Find where the given text appears and provide that cell's center as [x, y] coordinate. 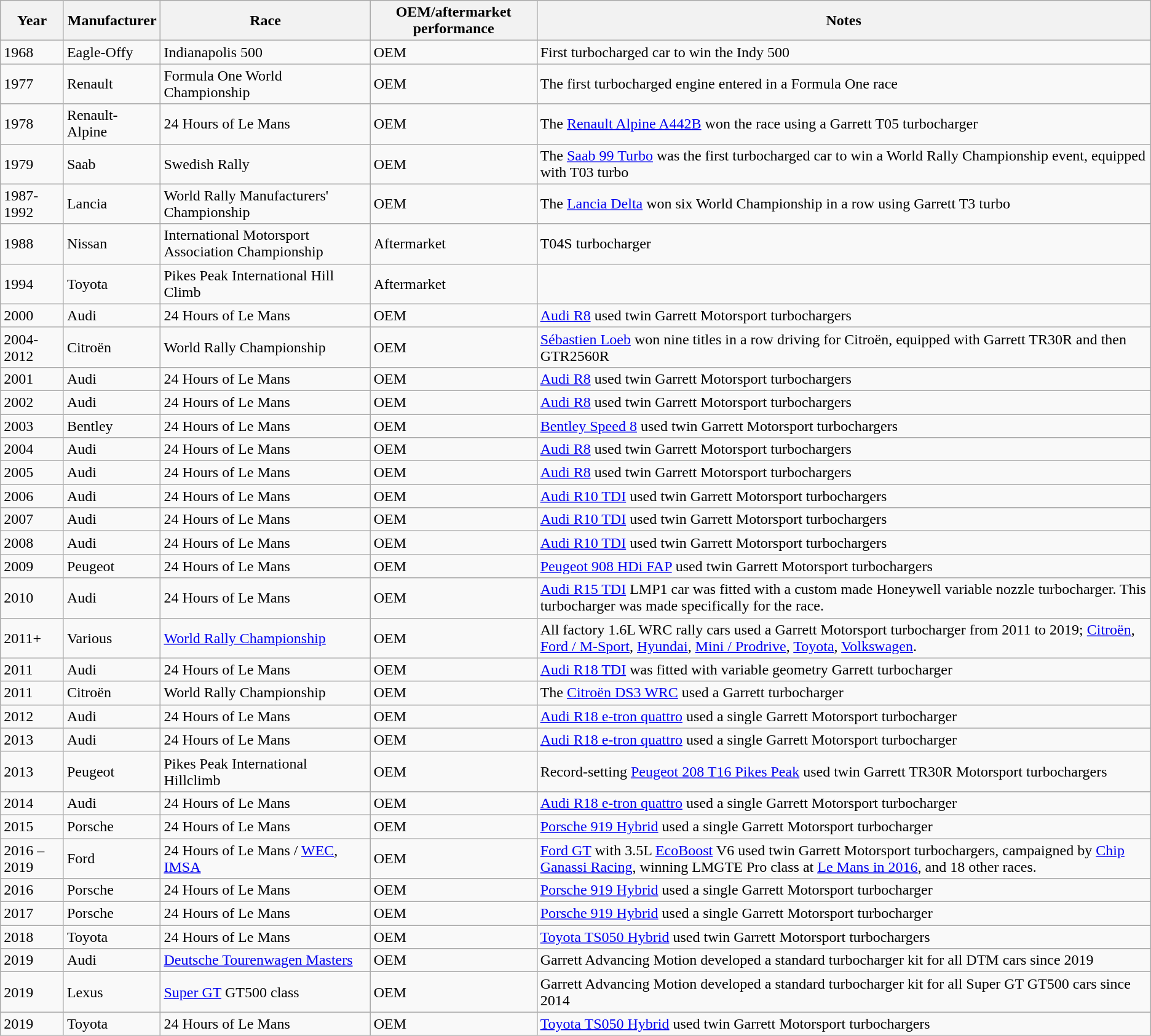
2005 [32, 473]
2011+ [32, 638]
Formula One World Championship [266, 84]
Manufacturer [112, 21]
2015 [32, 826]
Pikes Peak International Hill Climb [266, 284]
Indianapolis 500 [266, 52]
2014 [32, 803]
Bentley Speed 8 used twin Garrett Motorsport turbochargers [844, 426]
Renault [112, 84]
1977 [32, 84]
World Rally Manufacturers' Championship [266, 204]
2017 [32, 914]
The Citroën DS3 WRC used a Garrett turbocharger [844, 693]
2004 [32, 449]
Sébastien Loeb won nine titles in a row driving for Citroën, equipped with Garrett TR30R and then GTR2560R [844, 347]
2001 [32, 379]
Garrett Advancing Motion developed a standard turbocharger kit for all DTM cars since 2019 [844, 960]
Lexus [112, 992]
First turbocharged car to win the Indy 500 [844, 52]
Super GT GT500 class [266, 992]
Eagle-Offy [112, 52]
Pikes Peak International Hillclimb [266, 771]
T04S turbocharger [844, 243]
1988 [32, 243]
Year [32, 21]
Ford [112, 858]
1987-1992 [32, 204]
1968 [32, 52]
2010 [32, 598]
2006 [32, 496]
The Renault Alpine A442B won the race using a Garrett T05 turbocharger [844, 124]
Race [266, 21]
2008 [32, 543]
2000 [32, 315]
1978 [32, 124]
Audi R18 TDI was fitted with variable geometry Garrett turbocharger [844, 670]
International Motorsport Association Championship [266, 243]
2003 [32, 426]
2004-2012 [32, 347]
Peugeot 908 HDi FAP used twin Garrett Motorsport turbochargers [844, 566]
Notes [844, 21]
The Lancia Delta won six World Championship in a row using Garrett T3 turbo [844, 204]
2016 – 2019 [32, 858]
24 Hours of Le Mans / WEC, IMSA [266, 858]
2016 [32, 890]
2007 [32, 520]
Deutsche Tourenwagen Masters [266, 960]
Record-setting Peugeot 208 T16 Pikes Peak used twin Garrett TR30R Motorsport turbochargers [844, 771]
OEM/aftermarket performance [454, 21]
1994 [32, 284]
The first turbocharged engine entered in a Formula One race [844, 84]
Garrett Advancing Motion developed a standard turbocharger kit for all Super GT GT500 cars since 2014 [844, 992]
Various [112, 638]
Lancia [112, 204]
2002 [32, 402]
2009 [32, 566]
Nissan [112, 243]
Swedish Rally [266, 164]
Audi R15 TDI LMP1 car was fitted with a custom made Honeywell variable nozzle turbocharger. This turbocharger was made specifically for the race. [844, 598]
Bentley [112, 426]
1979 [32, 164]
Saab [112, 164]
2012 [32, 716]
Renault-Alpine [112, 124]
The Saab 99 Turbo was the first turbocharged car to win a World Rally Championship event, equipped with T03 turbo [844, 164]
2018 [32, 937]
